Locate the cell with the specified text and output its [x, y] center coordinate. 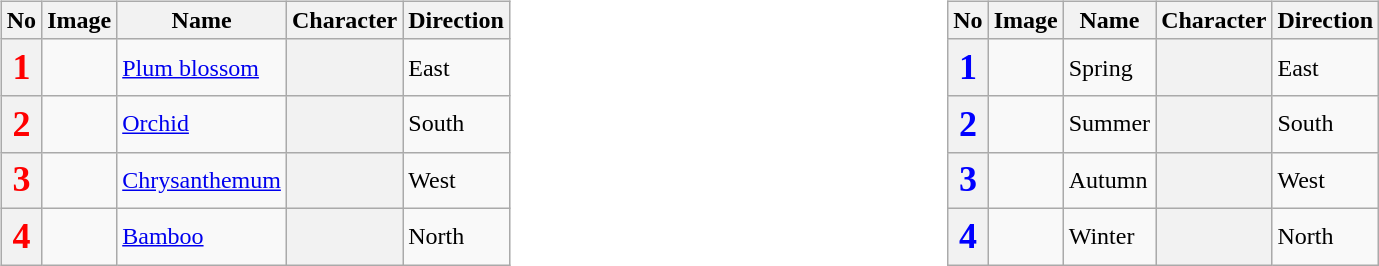
Winter [1109, 236]
Plum blossom [202, 67]
Chrysanthemum [202, 180]
Spring [1109, 67]
Autumn [1109, 180]
Orchid [202, 124]
Bamboo [202, 236]
Summer [1109, 124]
